Locate the cell with the specified text and output its [X, Y] center coordinate. 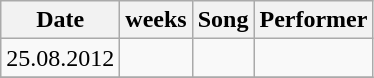
Performer [314, 20]
Song [223, 20]
Date [60, 20]
weeks [156, 20]
25.08.2012 [60, 58]
